Locate the cell with the specified text and output its [x, y] center coordinate. 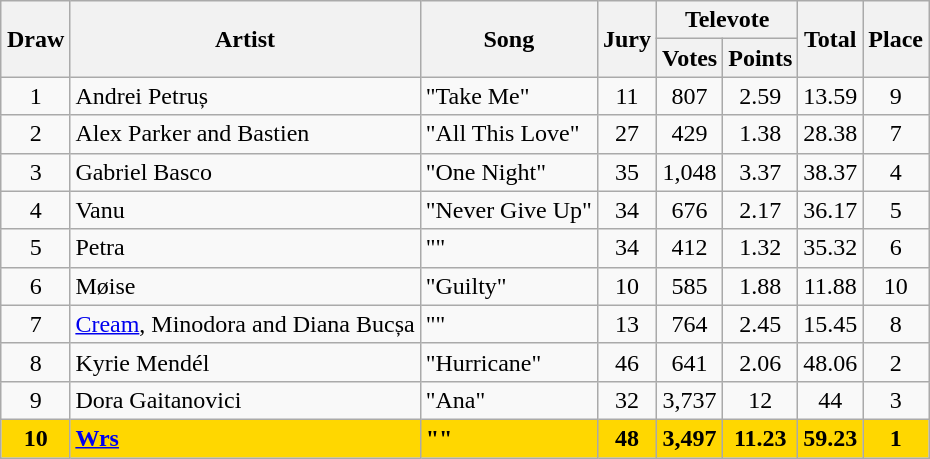
3.37 [760, 172]
35 [626, 172]
"Ana" [508, 400]
2.45 [760, 324]
13.59 [830, 96]
"Hurricane" [508, 362]
28.38 [830, 134]
641 [690, 362]
1.32 [760, 248]
585 [690, 286]
13 [626, 324]
"One Night" [508, 172]
46 [626, 362]
Points [760, 58]
Wrs [245, 438]
Draw [35, 39]
36.17 [830, 210]
35.32 [830, 248]
807 [690, 96]
Vanu [245, 210]
Dora Gaitanovici [245, 400]
11.23 [760, 438]
1.88 [760, 286]
2.06 [760, 362]
2.17 [760, 210]
Kyrie Mendél [245, 362]
27 [626, 134]
Place [896, 39]
12 [760, 400]
676 [690, 210]
Petra [245, 248]
32 [626, 400]
15.45 [830, 324]
2.59 [760, 96]
11.88 [830, 286]
48 [626, 438]
38.37 [830, 172]
Møise [245, 286]
1,048 [690, 172]
Artist [245, 39]
Votes [690, 58]
Song [508, 39]
Televote [728, 20]
11 [626, 96]
"Take Me" [508, 96]
Alex Parker and Bastien [245, 134]
764 [690, 324]
"All This Love" [508, 134]
"Never Give Up" [508, 210]
Jury [626, 39]
44 [830, 400]
3,737 [690, 400]
Cream, Minodora and Diana Bucșa [245, 324]
429 [690, 134]
3,497 [690, 438]
"Guilty" [508, 286]
Andrei Petruș [245, 96]
1.38 [760, 134]
Total [830, 39]
48.06 [830, 362]
59.23 [830, 438]
Gabriel Basco [245, 172]
412 [690, 248]
